Capture the cell that displays the provided text and extract its (x, y) central coordinate. 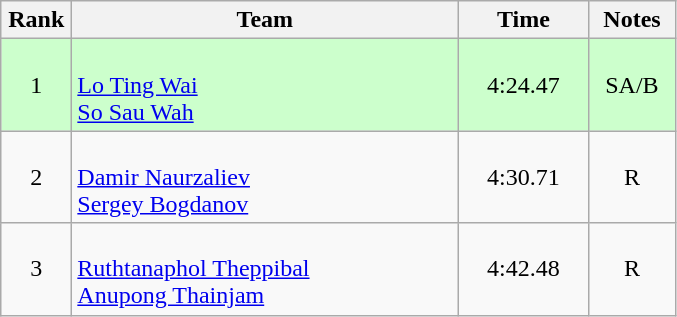
4:30.71 (524, 177)
1 (36, 85)
Time (524, 20)
3 (36, 269)
Ruthtanaphol TheppibalAnupong Thainjam (265, 269)
Team (265, 20)
Lo Ting WaiSo Sau Wah (265, 85)
SA/B (632, 85)
2 (36, 177)
4:42.48 (524, 269)
4:24.47 (524, 85)
Damir NaurzalievSergey Bogdanov (265, 177)
Notes (632, 20)
Rank (36, 20)
